Locate the cell with the specified text and output its (x, y) center coordinate. 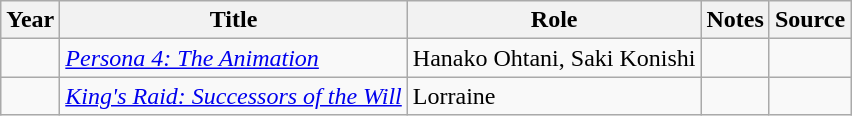
Notes (735, 20)
King's Raid: Successors of the Will (234, 96)
Persona 4: The Animation (234, 58)
Title (234, 20)
Source (810, 20)
Lorraine (554, 96)
Year (30, 20)
Role (554, 20)
Hanako Ohtani, Saki Konishi (554, 58)
